Return the [x, y] coordinate for the center point of the cell that contains the specified text.  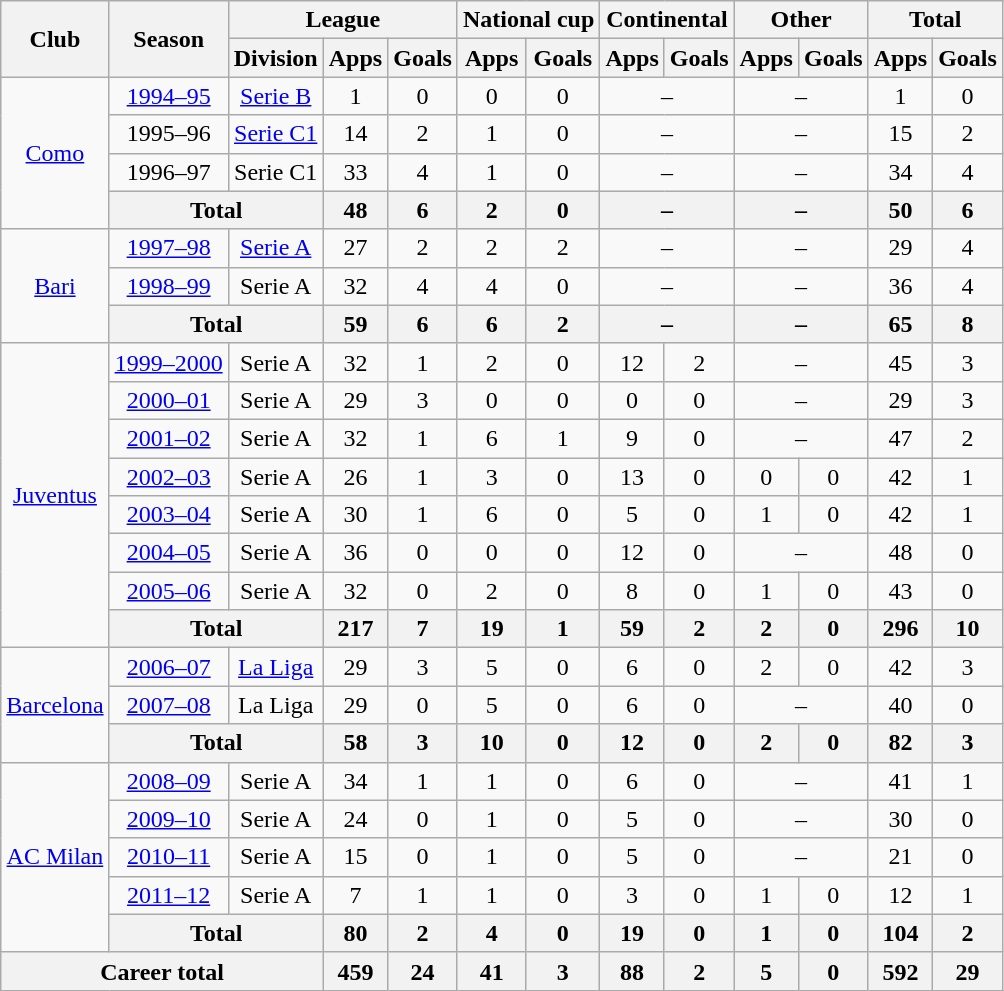
592 [900, 971]
Como [55, 153]
82 [900, 743]
Juventus [55, 495]
2006–07 [168, 667]
1996–97 [168, 172]
217 [355, 629]
296 [900, 629]
21 [900, 857]
40 [900, 705]
50 [900, 210]
9 [632, 438]
Bari [55, 286]
65 [900, 324]
Career total [162, 971]
1995–96 [168, 134]
459 [355, 971]
Continental [667, 20]
2009–10 [168, 819]
2007–08 [168, 705]
AC Milan [55, 857]
2000–01 [168, 400]
1999–2000 [168, 362]
58 [355, 743]
88 [632, 971]
1994–95 [168, 96]
47 [900, 438]
2001–02 [168, 438]
2011–12 [168, 895]
2003–04 [168, 515]
2010–11 [168, 857]
Serie B [276, 96]
13 [632, 477]
33 [355, 172]
80 [355, 933]
Barcelona [55, 705]
Other [801, 20]
2002–03 [168, 477]
National cup [528, 20]
27 [355, 248]
2004–05 [168, 553]
1997–98 [168, 248]
1998–99 [168, 286]
Season [168, 39]
League [342, 20]
104 [900, 933]
26 [355, 477]
45 [900, 362]
43 [900, 591]
Club [55, 39]
14 [355, 134]
Division [276, 58]
2008–09 [168, 781]
2005–06 [168, 591]
